Search for the cell housing the specified text and yield its (X, Y) center coordinate. 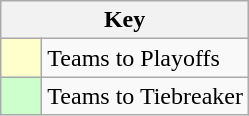
Teams to Tiebreaker (146, 96)
Key (125, 20)
Teams to Playoffs (146, 58)
